Find where the given text appears and provide that cell's center as [X, Y] coordinate. 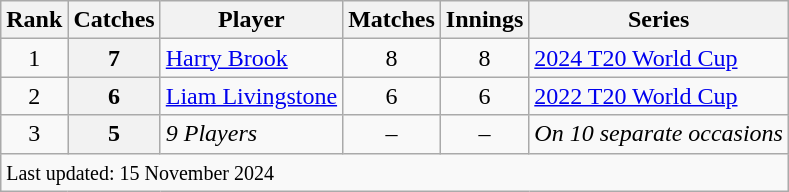
On 10 separate occasions [659, 134]
2022 T20 World Cup [659, 96]
Catches [114, 20]
Matches [392, 20]
9 Players [251, 134]
Innings [484, 20]
Player [251, 20]
Series [659, 20]
5 [114, 134]
Rank [34, 20]
Harry Brook [251, 58]
1 [34, 58]
Liam Livingstone [251, 96]
7 [114, 58]
2024 T20 World Cup [659, 58]
3 [34, 134]
Last updated: 15 November 2024 [395, 172]
2 [34, 96]
